Find where the given text appears and provide that cell's center as [x, y] coordinate. 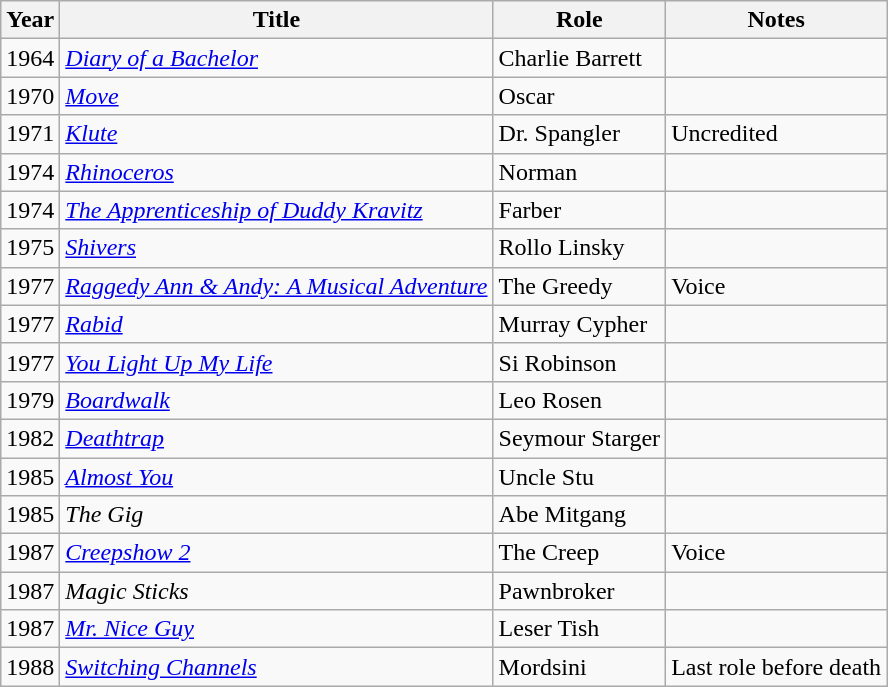
Rabid [276, 324]
Raggedy Ann & Andy: A Musical Adventure [276, 286]
Dr. Spangler [580, 134]
Uncredited [776, 134]
Murray Cypher [580, 324]
Farber [580, 210]
Seymour Starger [580, 438]
1975 [30, 248]
Switching Channels [276, 667]
The Greedy [580, 286]
Leo Rosen [580, 400]
Notes [776, 20]
1979 [30, 400]
Move [276, 96]
Pawnbroker [580, 591]
Charlie Barrett [580, 58]
Norman [580, 172]
1971 [30, 134]
Last role before death [776, 667]
1970 [30, 96]
Year [30, 20]
Almost You [276, 477]
Creepshow 2 [276, 553]
Klute [276, 134]
Abe Mitgang [580, 515]
1988 [30, 667]
Role [580, 20]
The Gig [276, 515]
1964 [30, 58]
Rollo Linsky [580, 248]
Oscar [580, 96]
Mr. Nice Guy [276, 629]
You Light Up My Life [276, 362]
Leser Tish [580, 629]
Shivers [276, 248]
1982 [30, 438]
Deathtrap [276, 438]
Rhinoceros [276, 172]
Si Robinson [580, 362]
Magic Sticks [276, 591]
Uncle Stu [580, 477]
Mordsini [580, 667]
Diary of a Bachelor [276, 58]
The Creep [580, 553]
The Apprenticeship of Duddy Kravitz [276, 210]
Boardwalk [276, 400]
Title [276, 20]
